Output the [X, Y] coordinate of the center of the cell containing the given text.  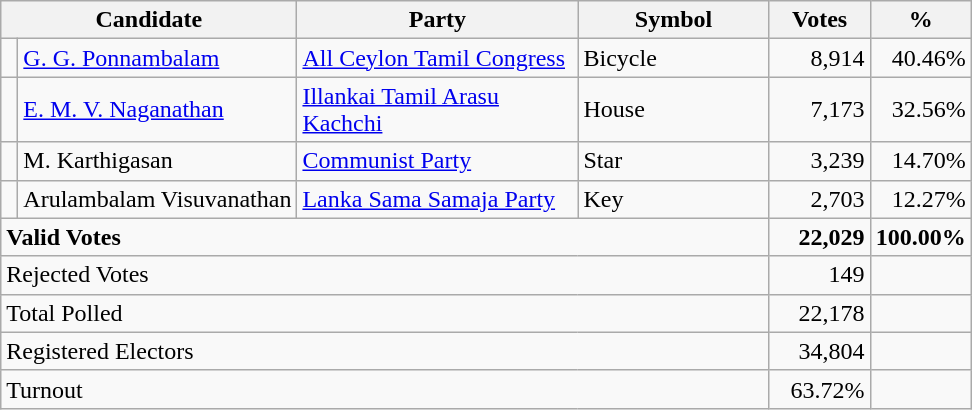
40.46% [920, 58]
63.72% [820, 389]
Lanka Sama Samaja Party [438, 199]
All Ceylon Tamil Congress [438, 58]
32.56% [920, 110]
% [920, 20]
34,804 [820, 351]
Turnout [385, 389]
149 [820, 275]
7,173 [820, 110]
E. M. V. Naganathan [158, 110]
Illankai Tamil Arasu Kachchi [438, 110]
Key [674, 199]
2,703 [820, 199]
3,239 [820, 161]
Valid Votes [385, 237]
8,914 [820, 58]
Votes [820, 20]
G. G. Ponnambalam [158, 58]
Arulambalam Visuvanathan [158, 199]
Star [674, 161]
Symbol [674, 20]
22,178 [820, 313]
Candidate [149, 20]
22,029 [820, 237]
100.00% [920, 237]
M. Karthigasan [158, 161]
Party [438, 20]
Rejected Votes [385, 275]
Registered Electors [385, 351]
Communist Party [438, 161]
12.27% [920, 199]
House [674, 110]
Total Polled [385, 313]
14.70% [920, 161]
Bicycle [674, 58]
